Provide the [X, Y] coordinate of the cell's center where the given text is located.  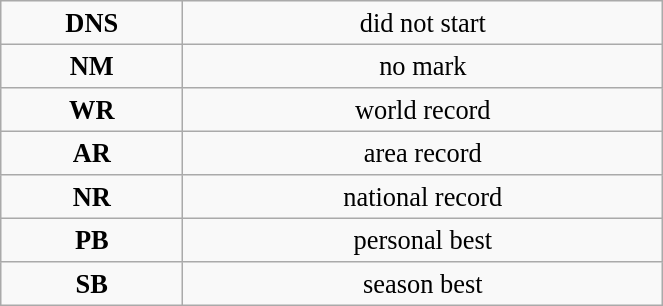
personal best [423, 240]
national record [423, 197]
SB [92, 284]
WR [92, 109]
world record [423, 109]
season best [423, 284]
area record [423, 153]
PB [92, 240]
NM [92, 66]
did not start [423, 22]
no mark [423, 66]
DNS [92, 22]
AR [92, 153]
NR [92, 197]
